Search for the cell housing the specified text and yield its (x, y) center coordinate. 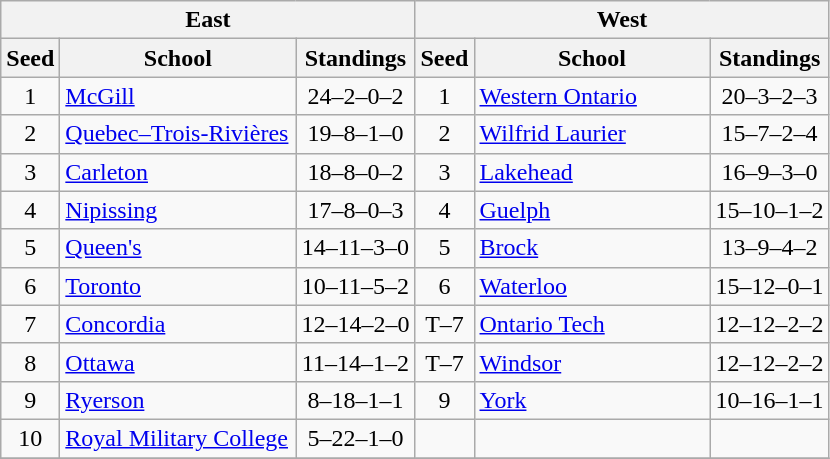
10 (30, 438)
15–12–0–1 (770, 286)
Wilfrid Laurier (592, 134)
24–2–0–2 (356, 96)
15–10–1–2 (770, 210)
Ontario Tech (592, 324)
Concordia (178, 324)
Carleton (178, 172)
8–18–1–1 (356, 400)
Brock (592, 248)
Ryerson (178, 400)
Windsor (592, 362)
West (622, 20)
Toronto (178, 286)
20–3–2–3 (770, 96)
Western Ontario (592, 96)
Waterloo (592, 286)
10–11–5–2 (356, 286)
Queen's (178, 248)
13–9–4–2 (770, 248)
14–11–3–0 (356, 248)
18–8–0–2 (356, 172)
Nipissing (178, 210)
19–8–1–0 (356, 134)
York (592, 400)
12–14–2–0 (356, 324)
Lakehead (592, 172)
17–8–0–3 (356, 210)
Royal Military College (178, 438)
16–9–3–0 (770, 172)
Guelph (592, 210)
8 (30, 362)
10–16–1–1 (770, 400)
11–14–1–2 (356, 362)
McGill (178, 96)
East (208, 20)
15–7–2–4 (770, 134)
Quebec–Trois-Rivières (178, 134)
7 (30, 324)
5–22–1–0 (356, 438)
Ottawa (178, 362)
